Return the (X, Y) coordinate for the center point of the cell that contains the specified text.  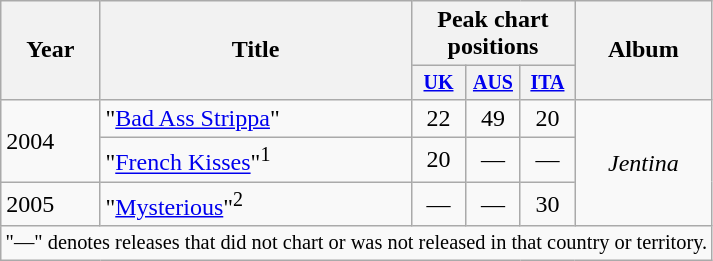
Peak chart positions (492, 34)
Jentina (644, 162)
49 (493, 118)
22 (438, 118)
2005 (50, 204)
UK (438, 82)
"French Kisses"1 (256, 160)
"—" denotes releases that did not chart or was not released in that country or territory. (356, 243)
Year (50, 50)
30 (547, 204)
Title (256, 50)
AUS (493, 82)
Album (644, 50)
"Mysterious"2 (256, 204)
2004 (50, 140)
"Bad Ass Strippa" (256, 118)
ITA (547, 82)
